From the cell containing the given text, extract its center point as [x, y] coordinate. 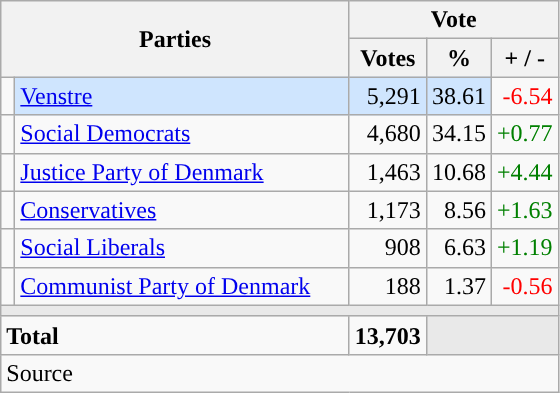
6.63 [458, 248]
38.61 [458, 96]
-0.56 [524, 286]
Conservatives [182, 210]
Votes [388, 58]
8.56 [458, 210]
+1.19 [524, 248]
Total [176, 335]
1,173 [388, 210]
4,680 [388, 134]
1.37 [458, 286]
908 [388, 248]
Justice Party of Denmark [182, 172]
+4.44 [524, 172]
-6.54 [524, 96]
Venstre [182, 96]
Source [280, 373]
Parties [176, 39]
13,703 [388, 335]
Social Liberals [182, 248]
% [458, 58]
188 [388, 286]
Vote [454, 20]
10.68 [458, 172]
34.15 [458, 134]
5,291 [388, 96]
Social Democrats [182, 134]
Communist Party of Denmark [182, 286]
+0.77 [524, 134]
+1.63 [524, 210]
1,463 [388, 172]
+ / - [524, 58]
